Find where the given text appears and provide that cell's center as [X, Y] coordinate. 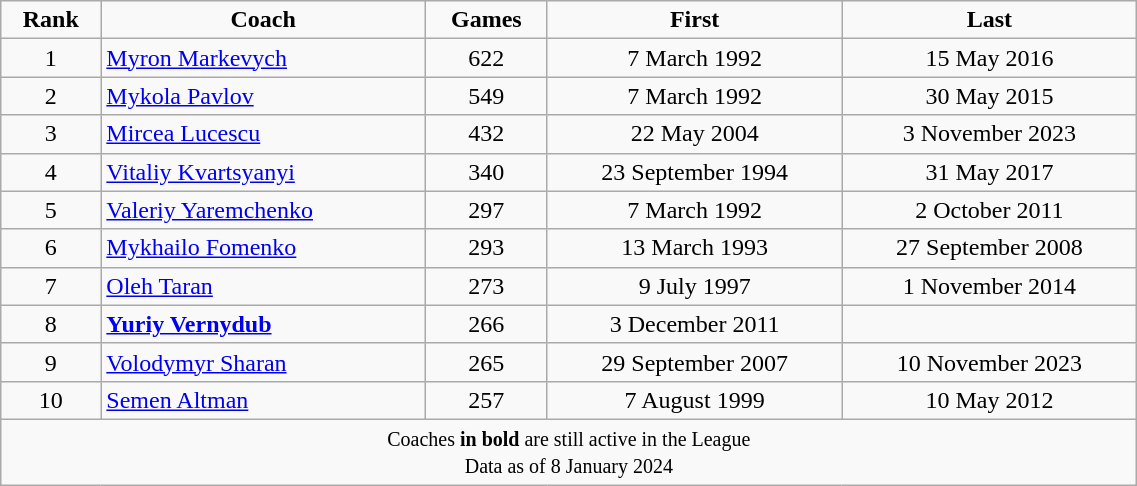
15 May 2016 [990, 58]
First [694, 20]
Valeriy Yaremchenko [264, 210]
27 September 2008 [990, 248]
Volodymyr Sharan [264, 362]
5 [51, 210]
10 November 2023 [990, 362]
Coach [264, 20]
10 [51, 400]
Vitaliy Kvartsyanyi [264, 172]
29 September 2007 [694, 362]
30 May 2015 [990, 96]
7 August 1999 [694, 400]
Oleh Taran [264, 286]
7 [51, 286]
22 May 2004 [694, 134]
1 November 2014 [990, 286]
1 [51, 58]
10 May 2012 [990, 400]
Rank [51, 20]
13 March 1993 [694, 248]
3 [51, 134]
Mykola Pavlov [264, 96]
266 [486, 324]
31 May 2017 [990, 172]
Coaches in bold are still active in the LeagueData as of 8 January 2024 [569, 452]
2 October 2011 [990, 210]
297 [486, 210]
432 [486, 134]
Mykhailo Fomenko [264, 248]
Yuriy Vernydub [264, 324]
4 [51, 172]
Mircea Lucescu [264, 134]
8 [51, 324]
265 [486, 362]
2 [51, 96]
Last [990, 20]
257 [486, 400]
293 [486, 248]
Myron Markevych [264, 58]
9 July 1997 [694, 286]
6 [51, 248]
23 September 1994 [694, 172]
273 [486, 286]
3 November 2023 [990, 134]
9 [51, 362]
Games [486, 20]
3 December 2011 [694, 324]
340 [486, 172]
Semen Altman [264, 400]
549 [486, 96]
622 [486, 58]
